Pinpoint the cell where the given text exists, returning its [X, Y] midpoint coordinate. 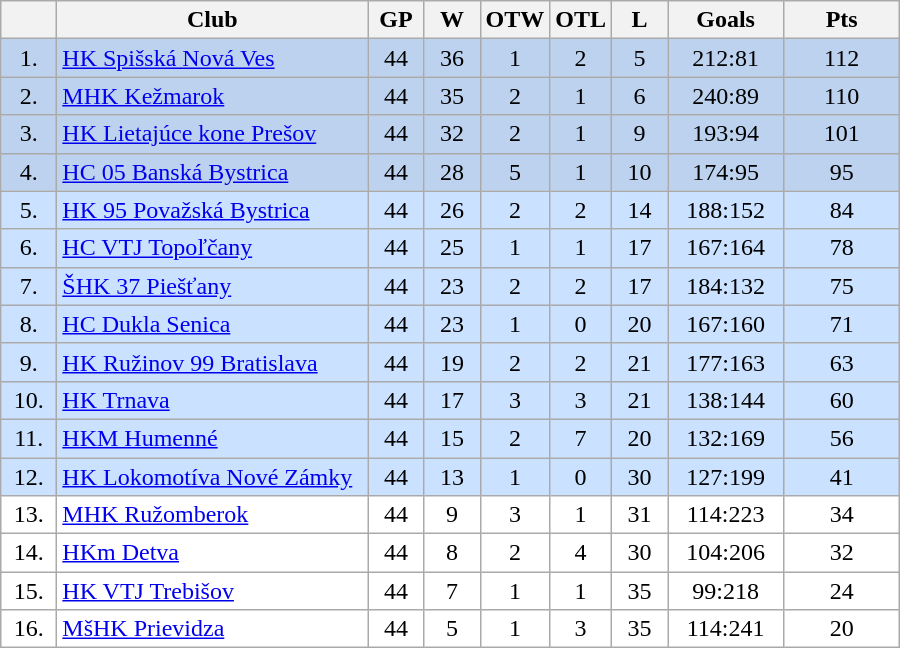
104:206 [726, 553]
4 [581, 553]
15. [29, 591]
10. [29, 400]
16. [29, 629]
184:132 [726, 286]
84 [842, 210]
3. [29, 134]
132:169 [726, 438]
ŠHK 37 Piešťany [212, 286]
71 [842, 324]
114:223 [726, 515]
11. [29, 438]
L [640, 20]
26 [452, 210]
12. [29, 477]
HK Lokomotíva Nové Zámky [212, 477]
HC Dukla Senica [212, 324]
6. [29, 248]
MšHK Prievidza [212, 629]
193:94 [726, 134]
56 [842, 438]
95 [842, 172]
41 [842, 477]
HK VTJ Trebišov [212, 591]
W [452, 20]
HK 95 Považská Bystrica [212, 210]
MHK Ružomberok [212, 515]
HKm Detva [212, 553]
Pts [842, 20]
7. [29, 286]
Goals [726, 20]
HC 05 Banská Bystrica [212, 172]
188:152 [726, 210]
5. [29, 210]
Club [212, 20]
8 [452, 553]
240:89 [726, 96]
167:160 [726, 324]
99:218 [726, 591]
110 [842, 96]
15 [452, 438]
101 [842, 134]
78 [842, 248]
60 [842, 400]
138:144 [726, 400]
HK Trnava [212, 400]
2. [29, 96]
75 [842, 286]
212:81 [726, 58]
HK Ružinov 99 Bratislava [212, 362]
OTL [581, 20]
HK Lietajúce kone Prešov [212, 134]
63 [842, 362]
19 [452, 362]
HKM Humenné [212, 438]
9. [29, 362]
13. [29, 515]
127:199 [726, 477]
4. [29, 172]
6 [640, 96]
MHK Kežmarok [212, 96]
28 [452, 172]
34 [842, 515]
10 [640, 172]
GP [396, 20]
174:95 [726, 172]
112 [842, 58]
36 [452, 58]
HC VTJ Topoľčany [212, 248]
167:164 [726, 248]
177:163 [726, 362]
14. [29, 553]
1. [29, 58]
25 [452, 248]
31 [640, 515]
13 [452, 477]
114:241 [726, 629]
14 [640, 210]
HK Spišská Nová Ves [212, 58]
24 [842, 591]
OTW [515, 20]
8. [29, 324]
